Search for the cell housing the specified text and yield its (X, Y) center coordinate. 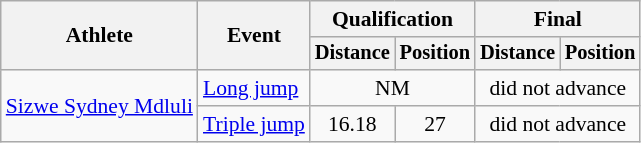
Event (254, 36)
16.18 (352, 124)
NM (392, 88)
27 (435, 124)
Athlete (100, 36)
Final (558, 19)
Triple jump (254, 124)
Long jump (254, 88)
Sizwe Sydney Mdluli (100, 106)
Qualification (392, 19)
